Return (x, y) of the center of cell containing provided text 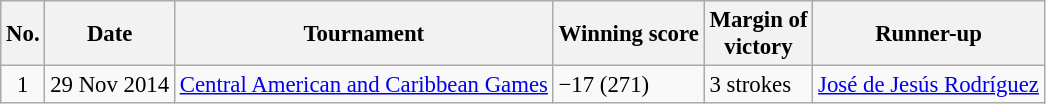
Margin ofvictory (758, 34)
29 Nov 2014 (110, 85)
No. (23, 34)
Tournament (364, 34)
Central American and Caribbean Games (364, 85)
Winning score (628, 34)
Date (110, 34)
−17 (271) (628, 85)
1 (23, 85)
3 strokes (758, 85)
Runner-up (928, 34)
José de Jesús Rodríguez (928, 85)
